Capture the cell that displays the provided text and extract its (X, Y) central coordinate. 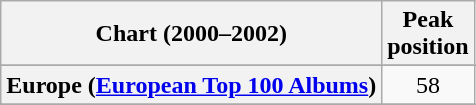
58 (428, 85)
Peakposition (428, 34)
Europe (European Top 100 Albums) (192, 85)
Chart (2000–2002) (192, 34)
